Capture the cell that displays the provided text and extract its [X, Y] central coordinate. 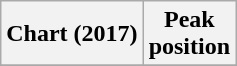
Peakposition [189, 34]
Chart (2017) [72, 34]
